Output the [X, Y] coordinate of the center of the cell containing the given text.  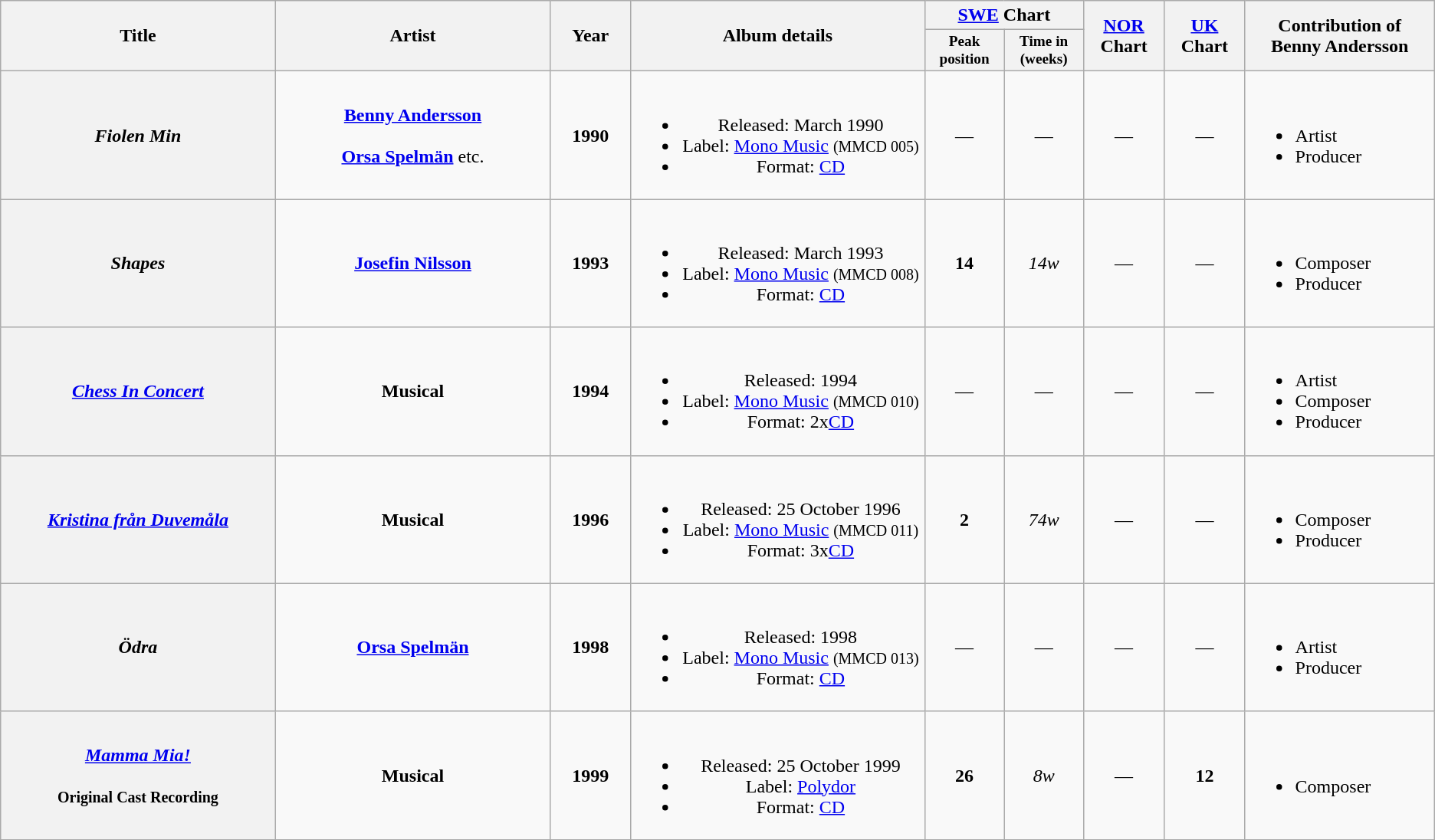
8w [1044, 776]
Title [138, 36]
Orsa Spelmän [412, 647]
Mamma Mia!Original Cast Recording [138, 776]
Composer [1340, 776]
1998 [590, 647]
26 [964, 776]
Artist [412, 36]
Josefin Nilsson [412, 264]
1994 [590, 391]
Year [590, 36]
Shapes [138, 264]
1993 [590, 264]
Released: March 1990Label: Mono Music (MMCD 005)Format: CD [778, 135]
Album details [778, 36]
1990 [590, 135]
Released: 25 October 1996Label: Mono Music (MMCD 011)Format: 3xCD [778, 520]
Contribution ofBenny Andersson [1340, 36]
Peak position [964, 51]
Released: 1994Label: Mono Music (MMCD 010)Format: 2xCD [778, 391]
Chess In Concert [138, 391]
Ödra [138, 647]
14 [964, 264]
Released: 1998Label: Mono Music (MMCD 013)Format: CD [778, 647]
1996 [590, 520]
NORChart [1124, 36]
Time in(weeks) [1044, 51]
74w [1044, 520]
UKChart [1205, 36]
Kristina från Duvemåla [138, 520]
Fiolen Min [138, 135]
14w [1044, 264]
ArtistComposerProducer [1340, 391]
Released: 25 October 1999Label: PolydorFormat: CD [778, 776]
Released: March 1993Label: Mono Music (MMCD 008)Format: CD [778, 264]
SWE Chart [1004, 15]
1999 [590, 776]
2 [964, 520]
Benny AnderssonOrsa Spelmän etc. [412, 135]
12 [1205, 776]
